Search for the cell housing the specified text and yield its [x, y] center coordinate. 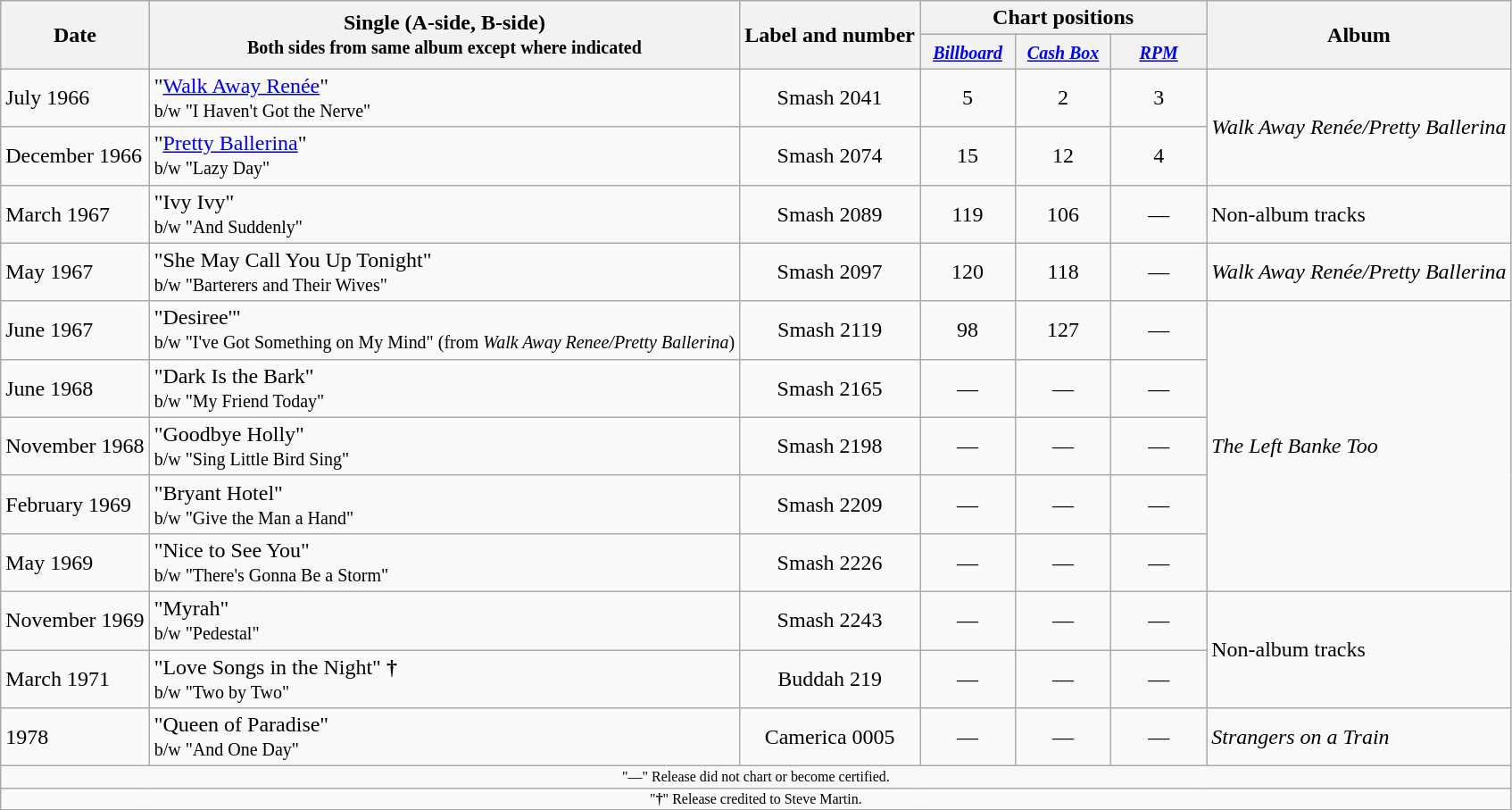
2 [1064, 98]
3 [1159, 98]
July 1966 [75, 98]
98 [968, 330]
15 [968, 155]
Strangers on a Train [1358, 738]
119 [968, 214]
106 [1064, 214]
"†" Release credited to Steve Martin. [756, 798]
May 1967 [75, 271]
May 1969 [75, 563]
Smash 2119 [830, 330]
Chart positions [1062, 18]
Smash 2226 [830, 563]
1978 [75, 738]
RPM [1159, 52]
November 1969 [75, 620]
4 [1159, 155]
Smash 2089 [830, 214]
"Dark Is the Bark"b/w "My Friend Today" [444, 388]
February 1969 [75, 504]
Smash 2198 [830, 447]
Date [75, 35]
Label and number [830, 35]
Smash 2165 [830, 388]
"She May Call You Up Tonight"b/w "Barterers and Their Wives" [444, 271]
Camerica 0005 [830, 738]
Smash 2041 [830, 98]
5 [968, 98]
"Myrah"b/w "Pedestal" [444, 620]
"Bryant Hotel"b/w "Give the Man a Hand" [444, 504]
March 1971 [75, 679]
12 [1064, 155]
120 [968, 271]
Smash 2209 [830, 504]
The Left Banke Too [1358, 447]
June 1968 [75, 388]
November 1968 [75, 447]
June 1967 [75, 330]
Smash 2097 [830, 271]
"Ivy Ivy"b/w "And Suddenly" [444, 214]
March 1967 [75, 214]
"Desiree'"b/w "I've Got Something on My Mind" (from Walk Away Renee/Pretty Ballerina) [444, 330]
Album [1358, 35]
Smash 2243 [830, 620]
118 [1064, 271]
127 [1064, 330]
December 1966 [75, 155]
Buddah 219 [830, 679]
Single (A-side, B-side)Both sides from same album except where indicated [444, 35]
"Walk Away Renée"b/w "I Haven't Got the Nerve" [444, 98]
"Goodbye Holly"b/w "Sing Little Bird Sing" [444, 447]
"Love Songs in the Night" †b/w "Two by Two" [444, 679]
Cash Box [1064, 52]
Billboard [968, 52]
Smash 2074 [830, 155]
"Queen of Paradise"b/w "And One Day" [444, 738]
"Pretty Ballerina"b/w "Lazy Day" [444, 155]
"Nice to See You"b/w "There's Gonna Be a Storm" [444, 563]
"—" Release did not chart or become certified. [756, 777]
